Output the [X, Y] coordinate of the center of the cell containing the given text.  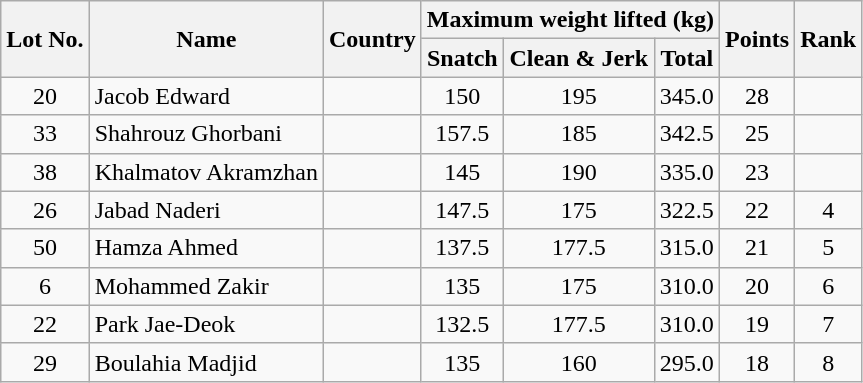
Points [758, 39]
Jabad Naderi [206, 210]
4 [828, 210]
33 [45, 134]
Park Jae-Deok [206, 324]
5 [828, 248]
18 [758, 362]
Shahrouz Ghorbani [206, 134]
322.5 [686, 210]
Hamza Ahmed [206, 248]
Jacob Edward [206, 96]
Total [686, 58]
Clean & Jerk [578, 58]
150 [462, 96]
145 [462, 172]
160 [578, 362]
Mohammed Zakir [206, 286]
315.0 [686, 248]
295.0 [686, 362]
195 [578, 96]
335.0 [686, 172]
190 [578, 172]
25 [758, 134]
137.5 [462, 248]
147.5 [462, 210]
23 [758, 172]
342.5 [686, 134]
26 [45, 210]
28 [758, 96]
345.0 [686, 96]
50 [45, 248]
7 [828, 324]
21 [758, 248]
Maximum weight lifted (kg) [570, 20]
Boulahia Madjid [206, 362]
Rank [828, 39]
Lot No. [45, 39]
132.5 [462, 324]
185 [578, 134]
19 [758, 324]
Khalmatov Akramzhan [206, 172]
8 [828, 362]
Snatch [462, 58]
38 [45, 172]
Country [372, 39]
29 [45, 362]
157.5 [462, 134]
Name [206, 39]
